Locate the cell with the specified text and output its (X, Y) center coordinate. 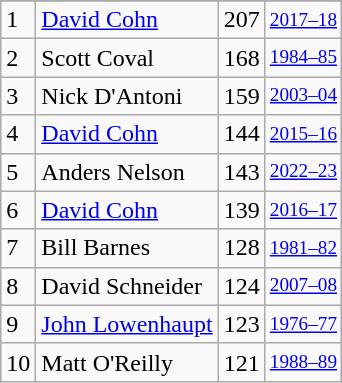
2017–18 (303, 20)
207 (242, 20)
2003–04 (303, 96)
168 (242, 58)
2022–23 (303, 172)
5 (18, 172)
128 (242, 248)
Matt O'Reilly (127, 362)
121 (242, 362)
8 (18, 286)
1988–89 (303, 362)
123 (242, 324)
2015–16 (303, 134)
David Schneider (127, 286)
6 (18, 210)
159 (242, 96)
124 (242, 286)
10 (18, 362)
7 (18, 248)
4 (18, 134)
1984–85 (303, 58)
1981–82 (303, 248)
3 (18, 96)
1 (18, 20)
1976–77 (303, 324)
9 (18, 324)
Nick D'Antoni (127, 96)
Anders Nelson (127, 172)
2 (18, 58)
John Lowenhaupt (127, 324)
Bill Barnes (127, 248)
144 (242, 134)
2016–17 (303, 210)
143 (242, 172)
139 (242, 210)
2007–08 (303, 286)
Scott Coval (127, 58)
